Pinpoint the cell where the given text exists, returning its [x, y] midpoint coordinate. 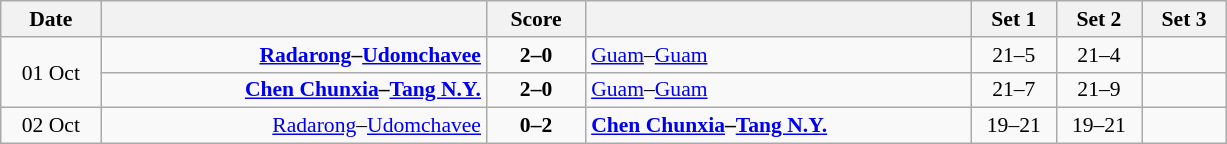
0–2 [536, 126]
Set 1 [1014, 19]
21–9 [1098, 90]
Set 3 [1184, 19]
21–5 [1014, 55]
21–7 [1014, 90]
Set 2 [1098, 19]
01 Oct [51, 72]
02 Oct [51, 126]
Date [51, 19]
21–4 [1098, 55]
Score [536, 19]
